Pinpoint the cell where the given text exists, returning its [x, y] midpoint coordinate. 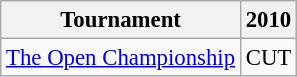
The Open Championship [121, 58]
Tournament [121, 20]
CUT [268, 58]
2010 [268, 20]
